Extract the (X, Y) coordinate from the center of the cell holding the provided text.  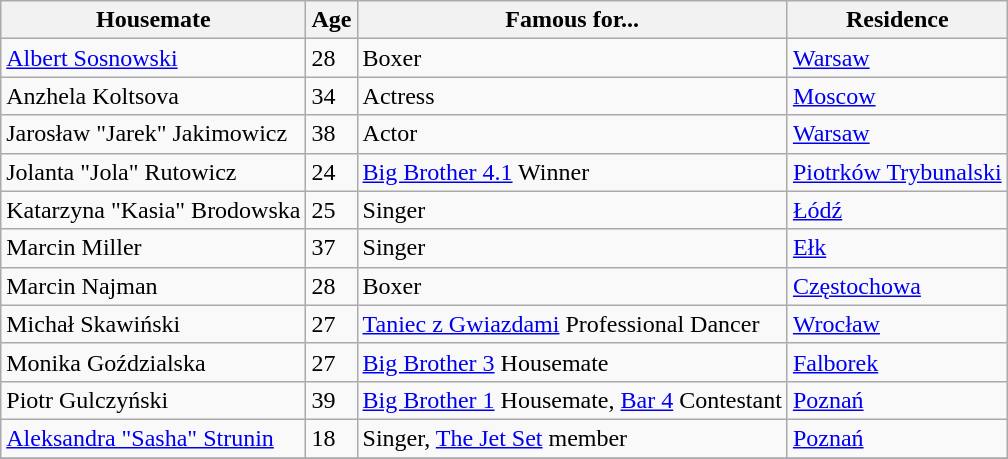
Famous for... (572, 20)
Częstochowa (897, 286)
Moscow (897, 96)
37 (332, 248)
25 (332, 210)
Anzhela Koltsova (154, 96)
Michał Skawiński (154, 324)
Katarzyna "Kasia" Brodowska (154, 210)
Residence (897, 20)
Piotrków Trybunalski (897, 172)
Big Brother 1 Housemate, Bar 4 Contestant (572, 400)
Piotr Gulczyński (154, 400)
Łódź (897, 210)
Singer, The Jet Set member (572, 438)
Marcin Miller (154, 248)
Taniec z Gwiazdami Professional Dancer (572, 324)
Marcin Najman (154, 286)
38 (332, 134)
Albert Sosnowski (154, 58)
Jarosław "Jarek" Jakimowicz (154, 134)
Actress (572, 96)
Housemate (154, 20)
Ełk (897, 248)
Monika Goździalska (154, 362)
18 (332, 438)
Falborek (897, 362)
Aleksandra "Sasha" Strunin (154, 438)
24 (332, 172)
Jolanta "Jola" Rutowicz (154, 172)
Wrocław (897, 324)
Actor (572, 134)
34 (332, 96)
39 (332, 400)
Big Brother 3 Housemate (572, 362)
Big Brother 4.1 Winner (572, 172)
Age (332, 20)
